Return [x, y] of the center of cell containing provided text 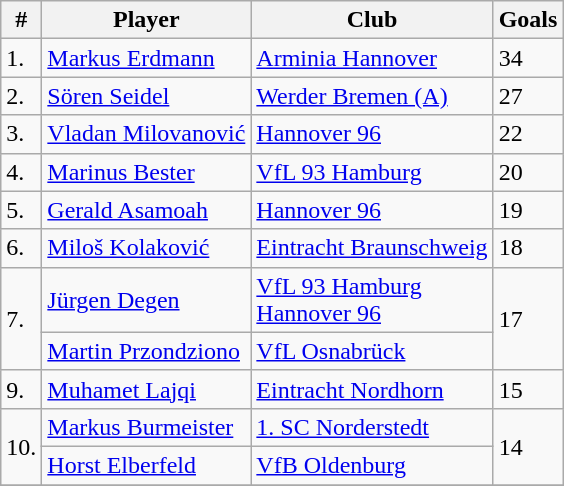
5. [22, 210]
VfL 93 Hamburg [372, 172]
4. [22, 172]
1. SC Norderstedt [372, 427]
15 [528, 389]
7. [22, 318]
Gerald Asamoah [146, 210]
Werder Bremen (A) [372, 96]
Markus Erdmann [146, 58]
19 [528, 210]
20 [528, 172]
Goals [528, 20]
9. [22, 389]
Player [146, 20]
34 [528, 58]
22 [528, 134]
2. [22, 96]
Vladan Milovanović [146, 134]
VfL Osnabrück [372, 351]
14 [528, 446]
Sören Seidel [146, 96]
Markus Burmeister [146, 427]
VfL 93 HamburgHannover 96 [372, 300]
Eintracht Braunschweig [372, 248]
1. [22, 58]
VfB Oldenburg [372, 465]
Jürgen Degen [146, 300]
Club [372, 20]
17 [528, 318]
3. [22, 134]
Eintracht Nordhorn [372, 389]
6. [22, 248]
Miloš Kolaković [146, 248]
Horst Elberfeld [146, 465]
Martin Przondziono [146, 351]
27 [528, 96]
# [22, 20]
Muhamet Lajqi [146, 389]
Arminia Hannover [372, 58]
18 [528, 248]
10. [22, 446]
Marinus Bester [146, 172]
